Scan for the cell matching the given text and deliver its [x, y] coordinate at center. 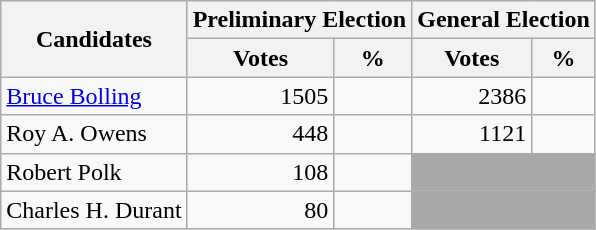
448 [260, 134]
108 [260, 172]
Charles H. Durant [94, 210]
1121 [472, 134]
Candidates [94, 39]
Preliminary Election [300, 20]
Bruce Bolling [94, 96]
General Election [504, 20]
1505 [260, 96]
2386 [472, 96]
Robert Polk [94, 172]
Roy A. Owens [94, 134]
80 [260, 210]
